From the cell containing the given text, extract its center point as (x, y) coordinate. 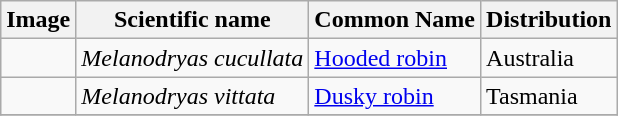
Image (38, 20)
Melanodryas cucullata (192, 58)
Tasmania (549, 96)
Australia (549, 58)
Melanodryas vittata (192, 96)
Hooded robin (395, 58)
Common Name (395, 20)
Scientific name (192, 20)
Distribution (549, 20)
Dusky robin (395, 96)
